Search for the cell housing the specified text and yield its [x, y] center coordinate. 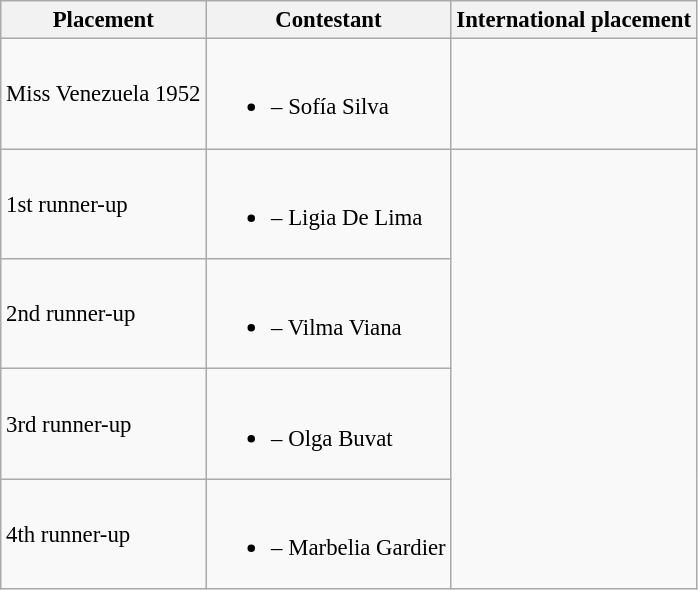
– Vilma Viana [328, 314]
Placement [104, 20]
– Olga Buvat [328, 424]
4th runner-up [104, 534]
Contestant [328, 20]
1st runner-up [104, 204]
Miss Venezuela 1952 [104, 94]
2nd runner-up [104, 314]
– Ligia De Lima [328, 204]
3rd runner-up [104, 424]
– Marbelia Gardier [328, 534]
International placement [574, 20]
– Sofía Silva [328, 94]
